Find where the given text appears and provide that cell's center as [X, Y] coordinate. 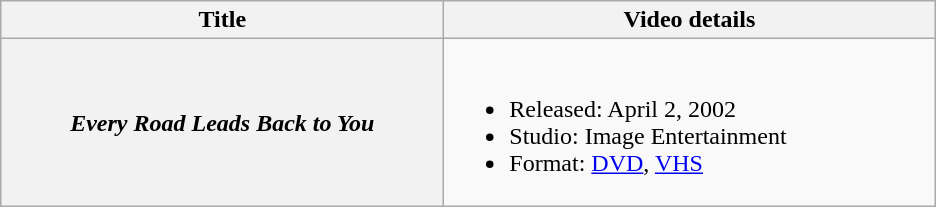
Title [222, 20]
Every Road Leads Back to You [222, 122]
Video details [690, 20]
Released: April 2, 2002Studio: Image EntertainmentFormat: DVD, VHS [690, 122]
